Locate the cell with the specified text and output its (X, Y) center coordinate. 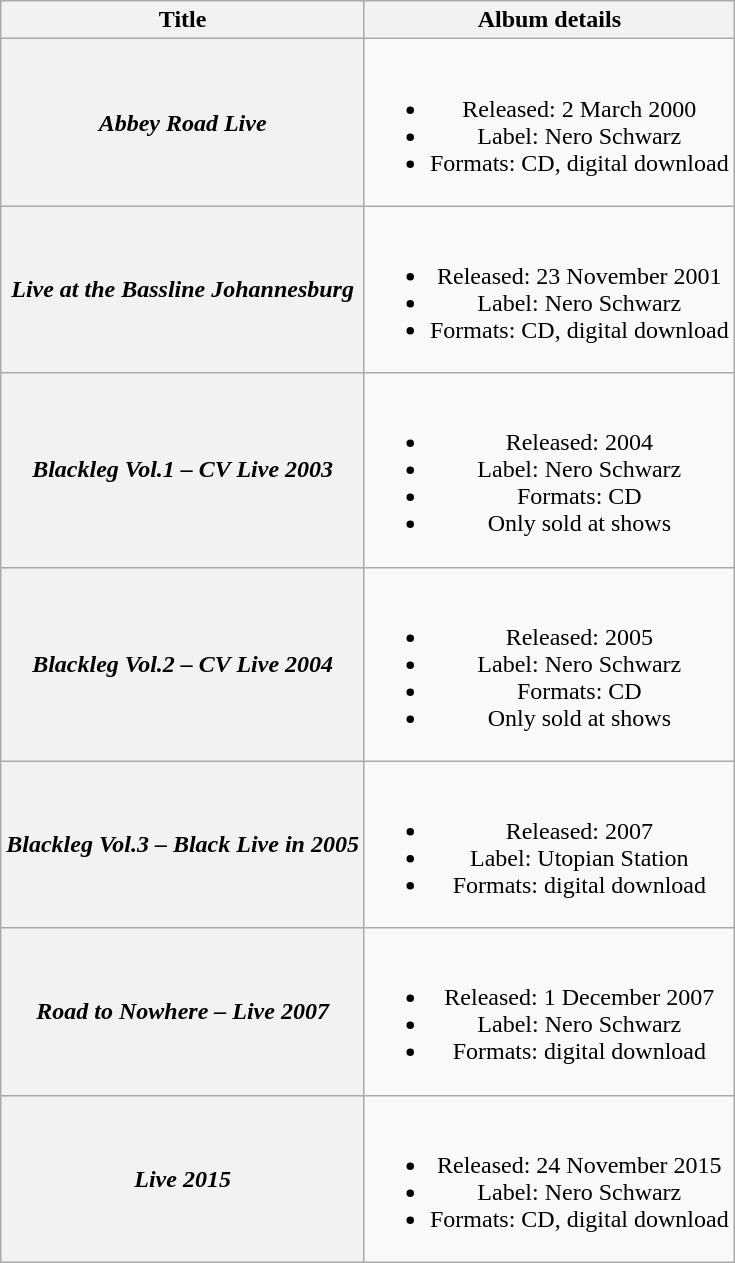
Blackleg Vol.3 – Black Live in 2005 (183, 844)
Blackleg Vol.2 – CV Live 2004 (183, 664)
Title (183, 20)
Road to Nowhere – Live 2007 (183, 1012)
Live 2015 (183, 1178)
Released: 23 November 2001Label: Nero SchwarzFormats: CD, digital download (549, 290)
Released: 2004Label: Nero SchwarzFormats: CDOnly sold at shows (549, 470)
Released: 2005Label: Nero SchwarzFormats: CDOnly sold at shows (549, 664)
Released: 2007Label: Utopian StationFormats: digital download (549, 844)
Released: 2 March 2000Label: Nero SchwarzFormats: CD, digital download (549, 122)
Abbey Road Live (183, 122)
Album details (549, 20)
Live at the Bassline Johannesburg (183, 290)
Blackleg Vol.1 – CV Live 2003 (183, 470)
Released: 24 November 2015Label: Nero SchwarzFormats: CD, digital download (549, 1178)
Released: 1 December 2007Label: Nero SchwarzFormats: digital download (549, 1012)
